Extract the [X, Y] coordinate from the center of the cell holding the provided text.  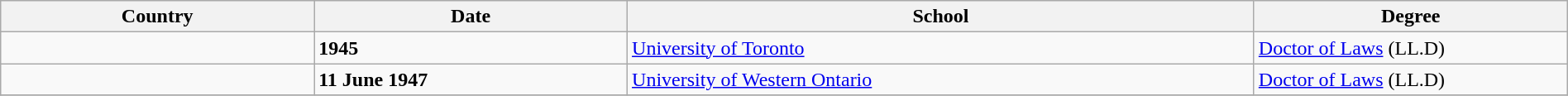
Degree [1411, 17]
School [941, 17]
Date [471, 17]
11 June 1947 [471, 79]
1945 [471, 48]
University of Toronto [941, 48]
University of Western Ontario [941, 79]
Country [157, 17]
